Extract the (X, Y) coordinate from the center of the cell holding the provided text.  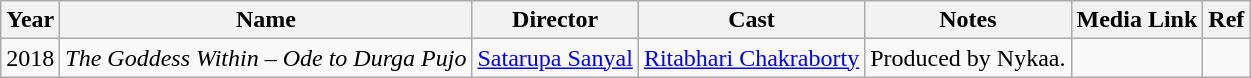
Satarupa Sanyal (555, 58)
The Goddess Within – Ode to Durga Pujo (266, 58)
Produced by Nykaa. (968, 58)
Ref (1226, 20)
Director (555, 20)
2018 (30, 58)
Name (266, 20)
Cast (751, 20)
Ritabhari Chakraborty (751, 58)
Media Link (1137, 20)
Year (30, 20)
Notes (968, 20)
